Capture the cell that displays the provided text and extract its [x, y] central coordinate. 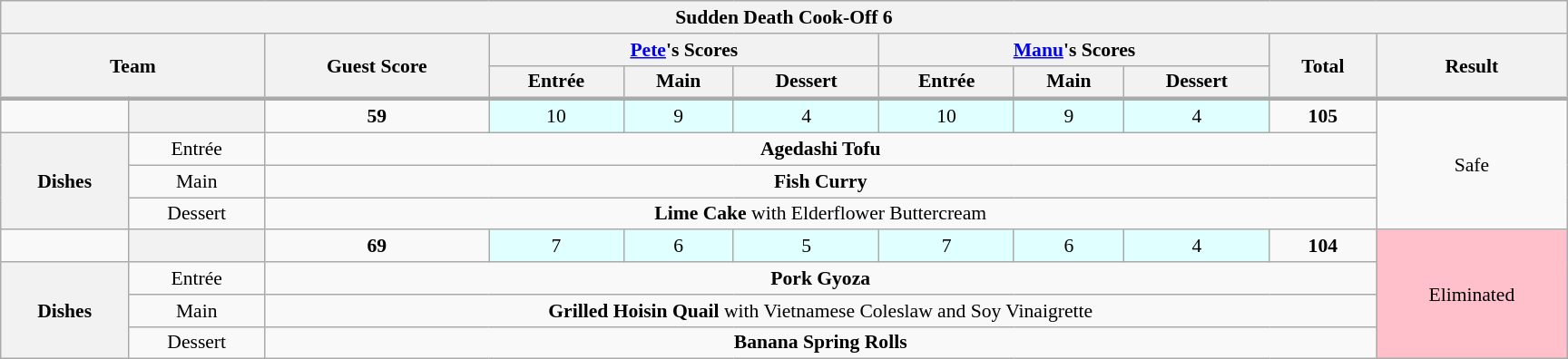
69 [377, 247]
Safe [1472, 165]
Guest Score [377, 67]
Lime Cake with Elderflower Buttercream [820, 214]
Eliminated [1472, 295]
Total [1323, 67]
59 [377, 116]
5 [806, 247]
Banana Spring Rolls [820, 343]
Pete's Scores [684, 50]
105 [1323, 116]
Manu's Scores [1074, 50]
Pork Gyoza [820, 278]
104 [1323, 247]
Agedashi Tofu [820, 150]
Grilled Hoisin Quail with Vietnamese Coleslaw and Soy Vinaigrette [820, 311]
Result [1472, 67]
Team [132, 67]
Fish Curry [820, 181]
Sudden Death Cook-Off 6 [784, 17]
